For the text-containing cell, return its midpoint in (x, y) coordinate format. 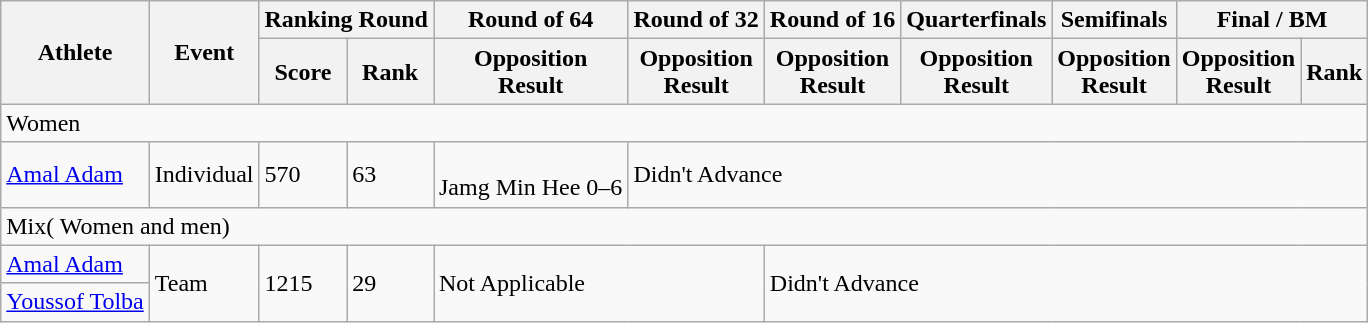
Round of 16 (832, 20)
63 (390, 174)
Round of 32 (696, 20)
1215 (303, 283)
Youssof Tolba (76, 302)
Mix( Women and men) (684, 226)
Semifinals (1114, 20)
Individual (204, 174)
Team (204, 283)
Athlete (76, 52)
Women (684, 123)
Event (204, 52)
Jamg Min Hee 0–6 (531, 174)
Score (303, 72)
Ranking Round (346, 20)
Round of 64 (531, 20)
Not Applicable (600, 283)
570 (303, 174)
29 (390, 283)
Final / BM (1272, 20)
Quarterfinals (976, 20)
